Identify which cell holds the provided text, then report its (X, Y) central coordinate. 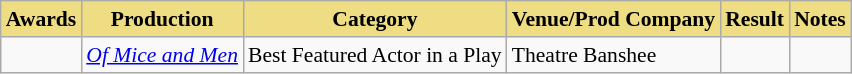
Best Featured Actor in a Play (375, 55)
Theatre Banshee (614, 55)
Notes (820, 19)
Awards (41, 19)
Result (754, 19)
Of Mice and Men (162, 55)
Venue/Prod Company (614, 19)
Production (162, 19)
Category (375, 19)
